Provide the [X, Y] coordinate of the cell's center where the given text is located.  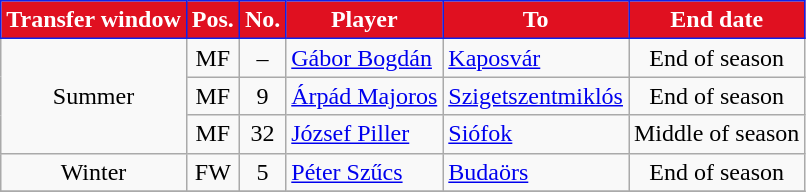
Summer [94, 96]
Péter Szűcs [364, 172]
5 [262, 172]
Pos. [212, 20]
FW [212, 172]
Siófok [536, 134]
Gábor Bogdán [364, 58]
Szigetszentmiklós [536, 96]
Árpád Majoros [364, 96]
József Piller [364, 134]
Winter [94, 172]
Kaposvár [536, 58]
To [536, 20]
9 [262, 96]
Middle of season [716, 134]
No. [262, 20]
Transfer window [94, 20]
– [262, 58]
32 [262, 134]
End date [716, 20]
Budaörs [536, 172]
Player [364, 20]
